Output the [X, Y] coordinate of the center of the cell containing the given text.  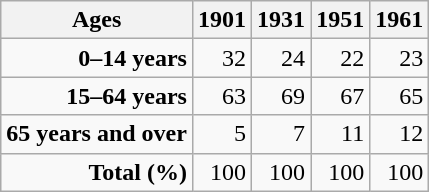
11 [340, 134]
0–14 years [97, 58]
32 [222, 58]
7 [282, 134]
Total (%) [97, 172]
1901 [222, 20]
1961 [400, 20]
1951 [340, 20]
23 [400, 58]
24 [282, 58]
12 [400, 134]
65 years and over [97, 134]
67 [340, 96]
22 [340, 58]
Ages [97, 20]
15–64 years [97, 96]
1931 [282, 20]
69 [282, 96]
63 [222, 96]
65 [400, 96]
5 [222, 134]
